Determine the (X, Y) coordinate at the center of the cell enclosing the given text.  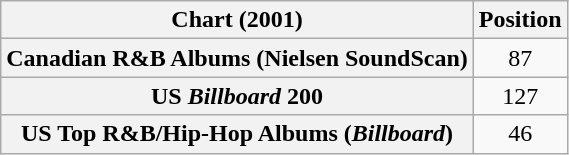
127 (520, 96)
Position (520, 20)
46 (520, 134)
87 (520, 58)
Canadian R&B Albums (Nielsen SoundScan) (238, 58)
Chart (2001) (238, 20)
US Billboard 200 (238, 96)
US Top R&B/Hip-Hop Albums (Billboard) (238, 134)
